Return [X, Y] of the center of cell containing provided text 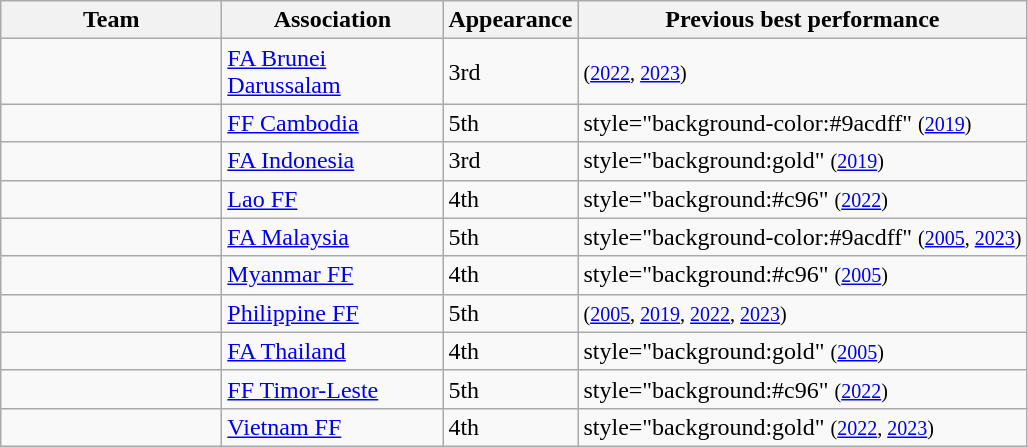
FA Thailand [332, 351]
style="background:#c96" (2005) [802, 275]
FF Timor-Leste [332, 389]
FA Indonesia [332, 161]
Myanmar FF [332, 275]
style="background:gold" (2019) [802, 161]
style="background-color:#9acdff" (2005, 2023) [802, 237]
FA Malaysia [332, 237]
Previous best performance [802, 20]
style="background:gold" (2022, 2023) [802, 427]
style="background:gold" (2005) [802, 351]
style="background-color:#9acdff" (2019) [802, 123]
(2022, 2023) [802, 72]
Vietnam FF [332, 427]
Lao FF [332, 199]
Team [112, 20]
Association [332, 20]
Philippine FF [332, 313]
FA Brunei Darussalam [332, 72]
(2005, 2019, 2022, 2023) [802, 313]
Appearance [510, 20]
FF Cambodia [332, 123]
